Scan for the cell matching the given text and deliver its [X, Y] coordinate at center. 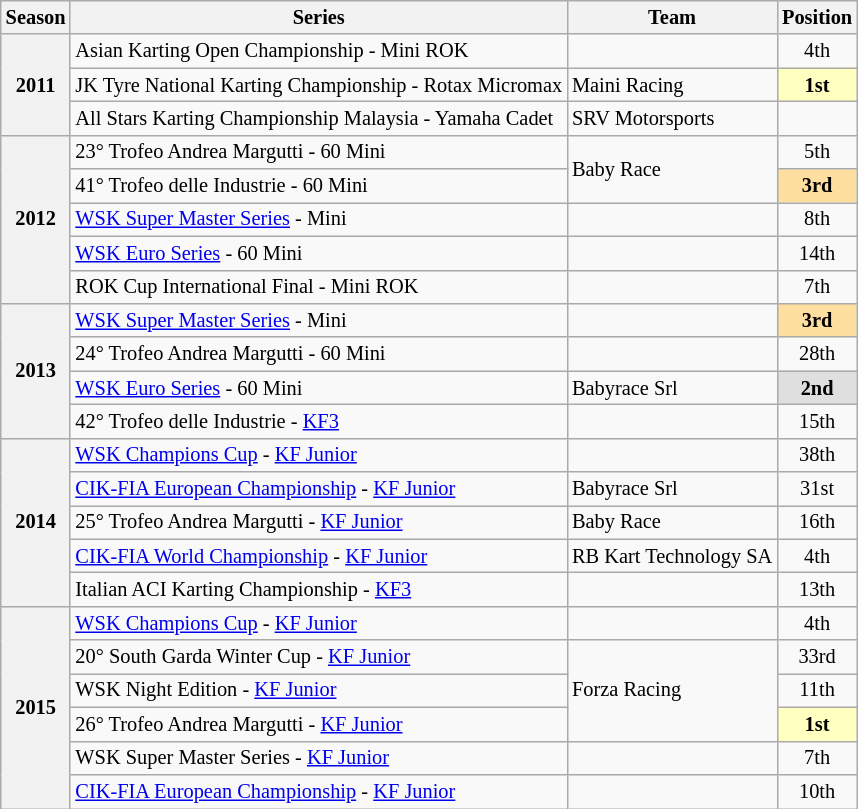
Maini Racing [672, 85]
SRV Motorsports [672, 118]
28th [817, 354]
11th [817, 690]
31st [817, 489]
Season [36, 17]
JK Tyre National Karting Championship - Rotax Micromax [318, 85]
Team [672, 17]
24° Trofeo Andrea Margutti - 60 Mini [318, 354]
23° Trofeo Andrea Margutti - 60 Mini [318, 152]
41° Trofeo delle Industrie - 60 Mini [318, 186]
15th [817, 421]
16th [817, 522]
RB Kart Technology SA [672, 556]
Series [318, 17]
ROK Cup International Final - Mini ROK [318, 287]
2015 [36, 707]
2nd [817, 388]
8th [817, 219]
13th [817, 589]
2014 [36, 522]
Italian ACI Karting Championship - KF3 [318, 589]
Position [817, 17]
All Stars Karting Championship Malaysia - Yamaha Cadet [318, 118]
33rd [817, 657]
10th [817, 791]
CIK-FIA World Championship - KF Junior [318, 556]
38th [817, 455]
2011 [36, 84]
2012 [36, 219]
14th [817, 253]
25° Trofeo Andrea Margutti - KF Junior [318, 522]
20° South Garda Winter Cup - KF Junior [318, 657]
5th [817, 152]
26° Trofeo Andrea Margutti - KF Junior [318, 724]
WSK Night Edition - KF Junior [318, 690]
42° Trofeo delle Industrie - KF3 [318, 421]
Forza Racing [672, 690]
2013 [36, 370]
WSK Super Master Series - KF Junior [318, 758]
Asian Karting Open Championship - Mini ROK [318, 51]
